Capture the cell that displays the provided text and extract its (x, y) central coordinate. 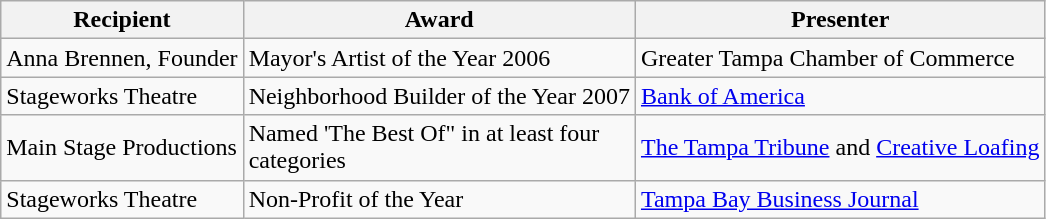
Anna Brennen, Founder (122, 58)
The Tampa Tribune and Creative Loafing (840, 148)
Neighborhood Builder of the Year 2007 (439, 96)
Non-Profit of the Year (439, 199)
Greater Tampa Chamber of Commerce (840, 58)
Named 'The Best Of" in at least fourcategories (439, 148)
Recipient (122, 20)
Mayor's Artist of the Year 2006 (439, 58)
Award (439, 20)
Main Stage Productions (122, 148)
Bank of America (840, 96)
Presenter (840, 20)
Tampa Bay Business Journal (840, 199)
